Detect which cell encompasses the target text, then output its [x, y] center coordinate. 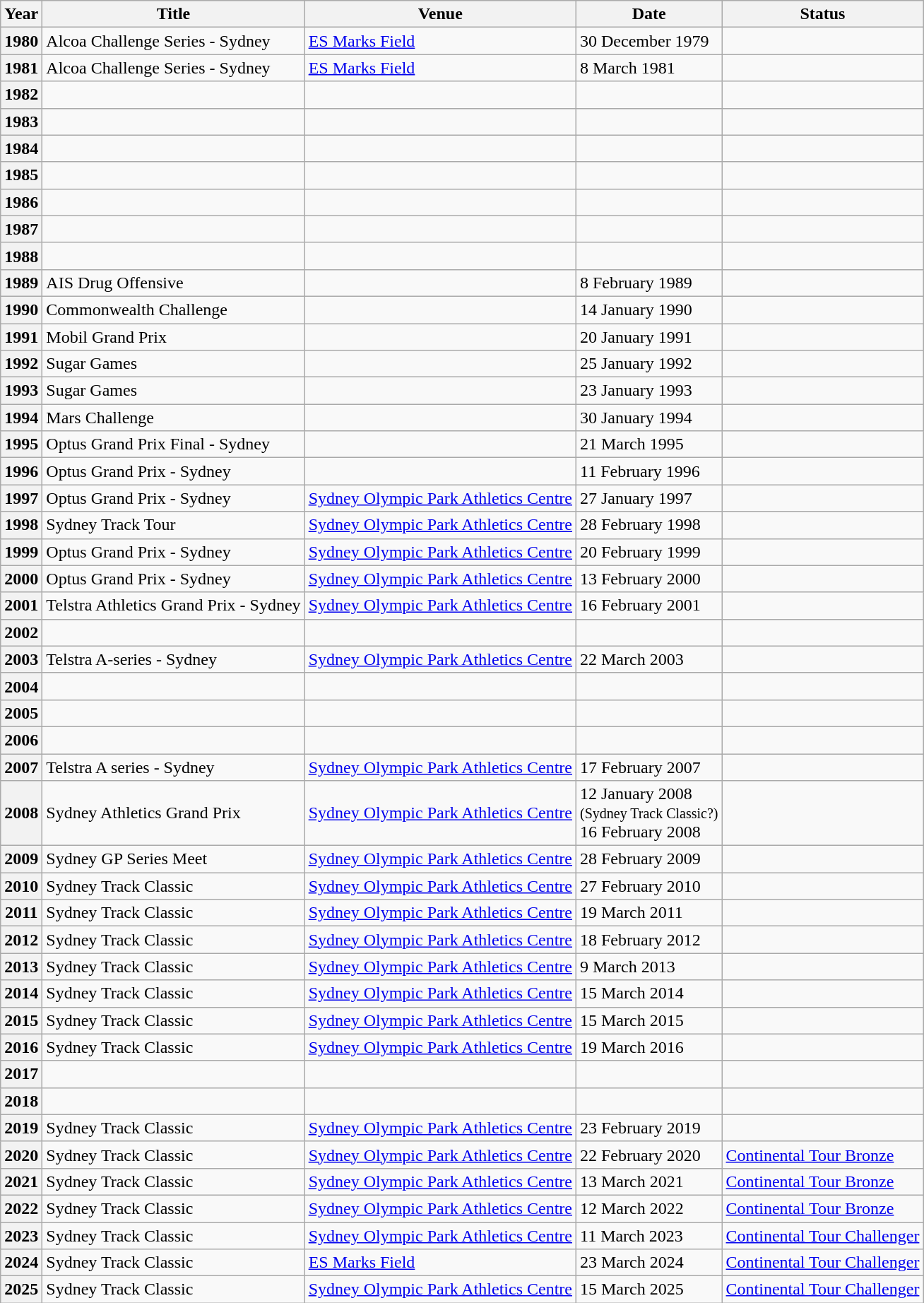
2008 [21, 813]
16 February 2001 [648, 606]
2010 [21, 886]
22 February 2020 [648, 1155]
Telstra A series - Sydney [174, 767]
2015 [21, 1020]
1981 [21, 68]
1982 [21, 95]
2012 [21, 940]
Date [648, 14]
Mobil Grand Prix [174, 337]
2001 [21, 606]
2022 [21, 1208]
1997 [21, 498]
Status [822, 14]
2014 [21, 994]
Telstra Athletics Grand Prix - Sydney [174, 606]
1988 [21, 256]
12 January 2008(Sydney Track Classic?)16 February 2008 [648, 813]
30 December 1979 [648, 41]
2020 [21, 1155]
20 January 1991 [648, 337]
Commonwealth Challenge [174, 309]
23 January 1993 [648, 391]
12 March 2022 [648, 1208]
23 March 2024 [648, 1263]
2013 [21, 967]
8 March 1981 [648, 68]
20 February 1999 [648, 552]
2002 [21, 632]
Title [174, 14]
Sydney Track Tour [174, 525]
Venue [440, 14]
15 March 2025 [648, 1290]
2000 [21, 579]
13 March 2021 [648, 1181]
2024 [21, 1263]
30 January 1994 [648, 418]
17 February 2007 [648, 767]
1992 [21, 364]
Sydney Athletics Grand Prix [174, 813]
19 March 2016 [648, 1047]
25 January 1992 [648, 364]
1993 [21, 391]
2009 [21, 859]
2016 [21, 1047]
1998 [21, 525]
1990 [21, 309]
27 January 1997 [648, 498]
Sydney GP Series Meet [174, 859]
11 February 1996 [648, 471]
2025 [21, 1290]
2011 [21, 913]
22 March 2003 [648, 659]
21 March 1995 [648, 444]
1987 [21, 229]
Mars Challenge [174, 418]
2023 [21, 1236]
2017 [21, 1074]
18 February 2012 [648, 940]
1986 [21, 202]
1983 [21, 122]
2018 [21, 1101]
1991 [21, 337]
1980 [21, 41]
1999 [21, 552]
1996 [21, 471]
2019 [21, 1128]
15 March 2014 [648, 994]
2006 [21, 740]
1984 [21, 148]
Telstra A-series - Sydney [174, 659]
1995 [21, 444]
19 March 2011 [648, 913]
14 January 1990 [648, 309]
2003 [21, 659]
8 February 1989 [648, 283]
28 February 1998 [648, 525]
28 February 2009 [648, 859]
27 February 2010 [648, 886]
11 March 2023 [648, 1236]
23 February 2019 [648, 1128]
2004 [21, 686]
13 February 2000 [648, 579]
1985 [21, 175]
2005 [21, 713]
2021 [21, 1181]
15 March 2015 [648, 1020]
1994 [21, 418]
2007 [21, 767]
9 March 2013 [648, 967]
1989 [21, 283]
Optus Grand Prix Final - Sydney [174, 444]
AIS Drug Offensive [174, 283]
Year [21, 14]
